Detect which cell encompasses the target text, then output its (X, Y) center coordinate. 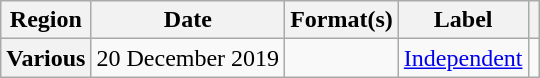
Region (46, 20)
Format(s) (342, 20)
Date (188, 20)
Various (46, 58)
20 December 2019 (188, 58)
Independent (463, 58)
Label (463, 20)
